Search for the cell housing the specified text and yield its [x, y] center coordinate. 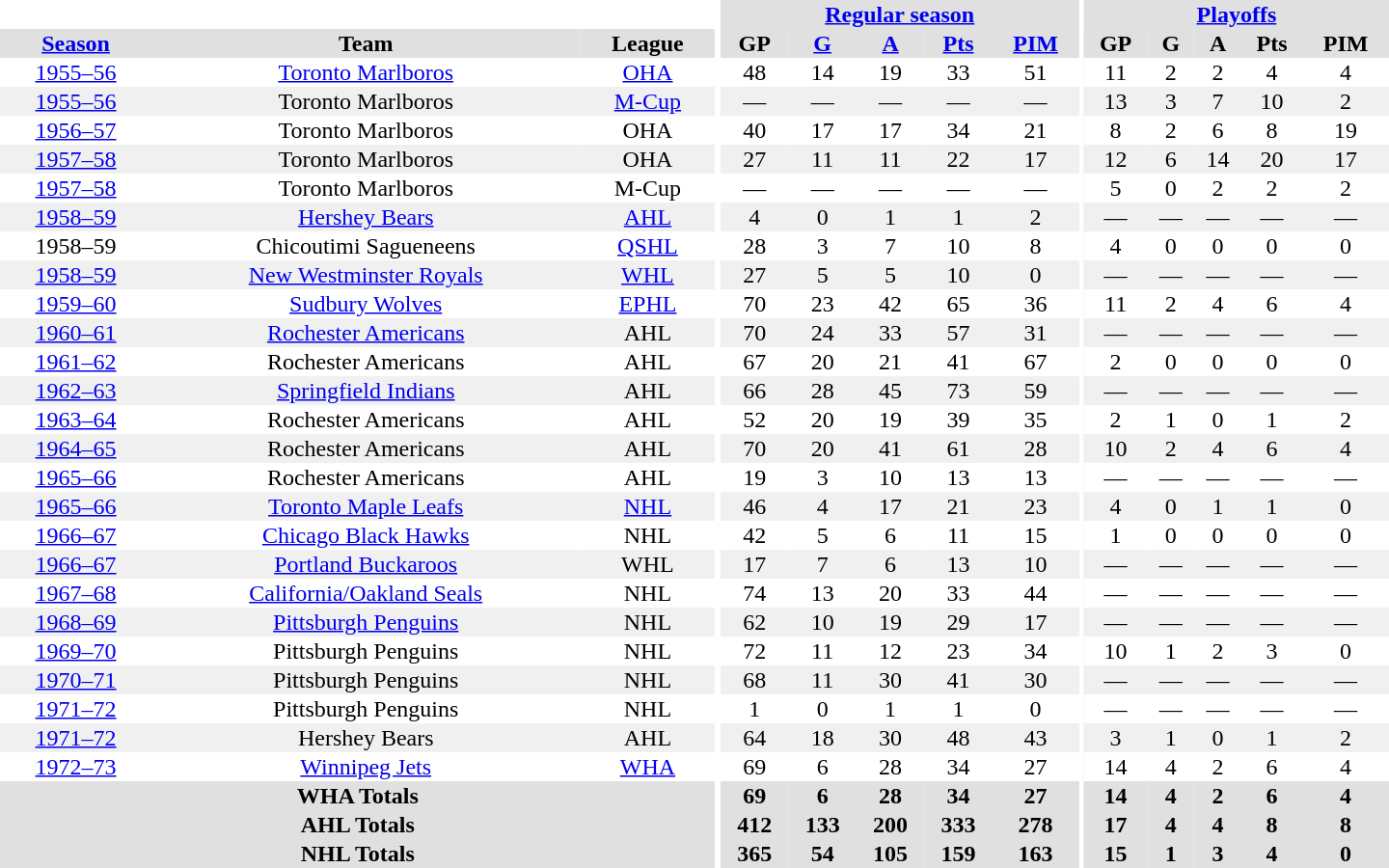
QSHL [647, 246]
22 [958, 159]
League [647, 43]
64 [754, 738]
Chicago Black Hawks [366, 535]
278 [1036, 825]
24 [822, 333]
36 [1036, 304]
74 [754, 593]
200 [890, 825]
35 [1036, 420]
65 [958, 304]
EPHL [647, 304]
Portland Buckaroos [366, 564]
365 [754, 854]
59 [1036, 391]
43 [1036, 738]
California/Oakland Seals [366, 593]
1964–65 [75, 448]
72 [754, 651]
29 [958, 622]
AHL Totals [358, 825]
1963–64 [75, 420]
18 [822, 738]
1961–62 [75, 362]
44 [1036, 593]
1959–60 [75, 304]
133 [822, 825]
1970–71 [75, 680]
73 [958, 391]
NHL Totals [358, 854]
WHA [647, 767]
Season [75, 43]
Regular season [899, 14]
1969–70 [75, 651]
40 [754, 130]
New Westminster Royals [366, 275]
66 [754, 391]
Winnipeg Jets [366, 767]
31 [1036, 333]
Team [366, 43]
163 [1036, 854]
57 [958, 333]
Playoffs [1237, 14]
52 [754, 420]
Sudbury Wolves [366, 304]
51 [1036, 72]
1968–69 [75, 622]
46 [754, 506]
WHA Totals [358, 796]
1967–68 [75, 593]
1956–57 [75, 130]
333 [958, 825]
1962–63 [75, 391]
68 [754, 680]
54 [822, 854]
159 [958, 854]
Toronto Maple Leafs [366, 506]
105 [890, 854]
61 [958, 448]
1960–61 [75, 333]
1972–73 [75, 767]
412 [754, 825]
45 [890, 391]
Springfield Indians [366, 391]
Chicoutimi Sagueneens [366, 246]
39 [958, 420]
62 [754, 622]
